From the cell containing the given text, extract its center point as (x, y) coordinate. 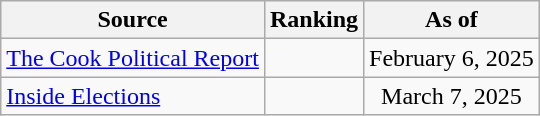
Inside Elections (133, 96)
Source (133, 20)
The Cook Political Report (133, 58)
Ranking (314, 20)
As of (452, 20)
March 7, 2025 (452, 96)
February 6, 2025 (452, 58)
